Return the (X, Y) coordinate for the center point of the cell that contains the specified text.  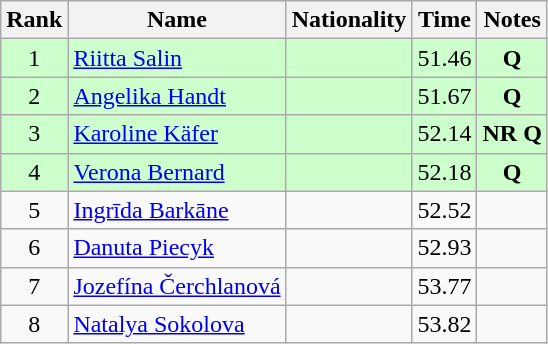
Angelika Handt (177, 96)
53.77 (444, 286)
52.93 (444, 248)
Karoline Käfer (177, 134)
Notes (512, 20)
53.82 (444, 324)
5 (34, 210)
Riitta Salin (177, 58)
2 (34, 96)
Danuta Piecyk (177, 248)
7 (34, 286)
52.52 (444, 210)
Rank (34, 20)
51.46 (444, 58)
Natalya Sokolova (177, 324)
Ingrīda Barkāne (177, 210)
Jozefína Čerchlanová (177, 286)
6 (34, 248)
3 (34, 134)
1 (34, 58)
52.18 (444, 172)
Nationality (349, 20)
51.67 (444, 96)
52.14 (444, 134)
Name (177, 20)
Time (444, 20)
Verona Bernard (177, 172)
4 (34, 172)
NR Q (512, 134)
8 (34, 324)
